Locate the cell with the specified text and output its (X, Y) center coordinate. 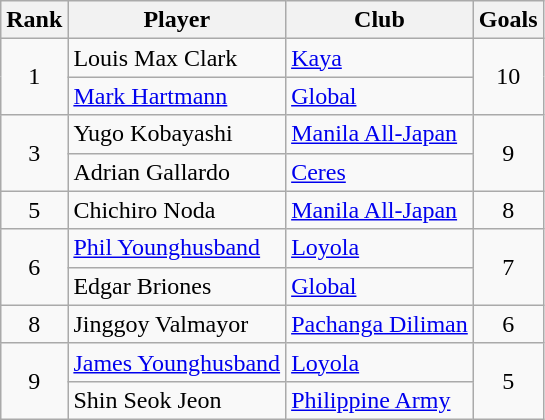
Ceres (380, 172)
Edgar Briones (177, 286)
Mark Hartmann (177, 96)
Player (177, 20)
Jinggoy Valmayor (177, 324)
Adrian Gallardo (177, 172)
Pachanga Diliman (380, 324)
Philippine Army (380, 400)
Kaya (380, 58)
7 (508, 267)
Club (380, 20)
10 (508, 77)
Phil Younghusband (177, 248)
Chichiro Noda (177, 210)
1 (34, 77)
3 (34, 153)
Louis Max Clark (177, 58)
Rank (34, 20)
Yugo Kobayashi (177, 134)
Shin Seok Jeon (177, 400)
James Younghusband (177, 362)
Goals (508, 20)
